Identify which cell holds the provided text, then report its (X, Y) central coordinate. 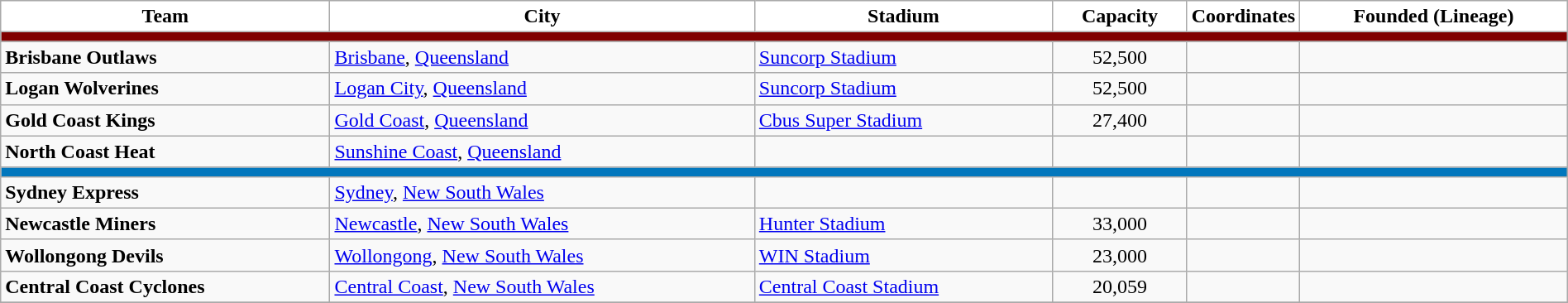
23,000 (1120, 255)
Stadium (903, 17)
Cbus Super Stadium (903, 120)
Gold Coast, Queensland (543, 120)
Coordinates (1243, 17)
Central Coast Cyclones (165, 286)
Sydney Express (165, 192)
Capacity (1120, 17)
Gold Coast Kings (165, 120)
Hunter Stadium (903, 224)
Wollongong, New South Wales (543, 255)
Newcastle Miners (165, 224)
Logan Wolverines (165, 89)
Central Coast, New South Wales (543, 286)
Brisbane Outlaws (165, 57)
Newcastle, New South Wales (543, 224)
Founded (Lineage) (1434, 17)
Logan City, Queensland (543, 89)
33,000 (1120, 224)
Sunshine Coast, Queensland (543, 151)
Sydney, New South Wales (543, 192)
City (543, 17)
27,400 (1120, 120)
20,059 (1120, 286)
North Coast Heat (165, 151)
Team (165, 17)
WIN Stadium (903, 255)
Wollongong Devils (165, 255)
Central Coast Stadium (903, 286)
Brisbane, Queensland (543, 57)
